Capture the cell that displays the provided text and extract its (x, y) central coordinate. 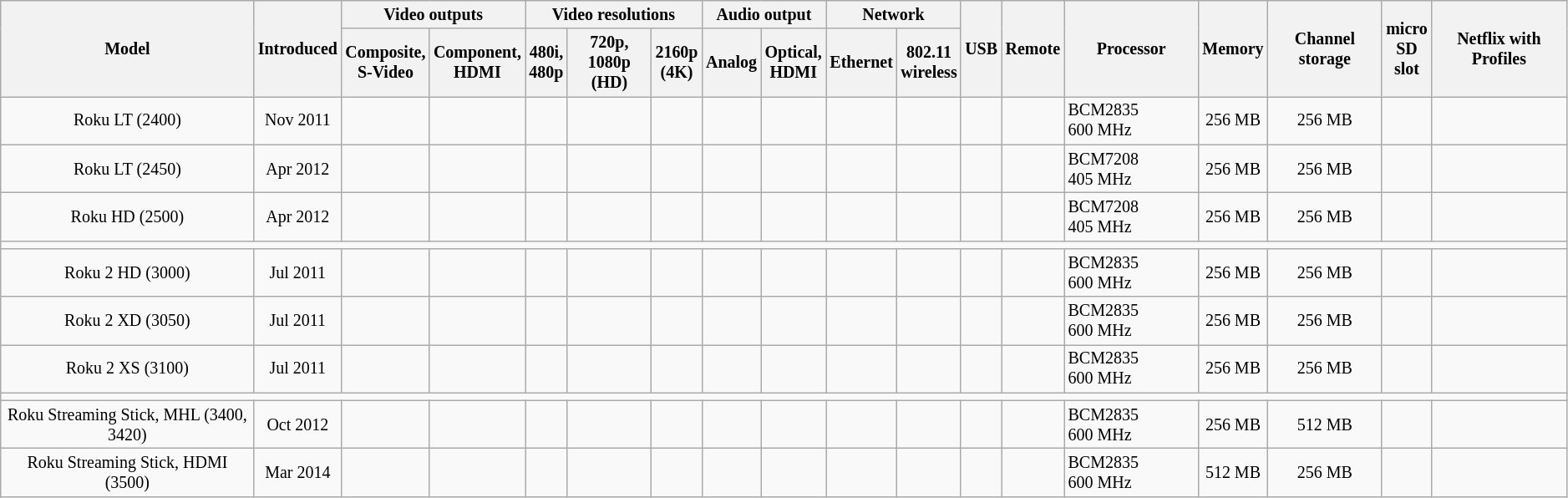
Oct 2012 (297, 424)
Nov 2011 (297, 120)
Roku Streaming Stick, HDMI (3500) (127, 473)
Audio output (764, 15)
Model (127, 48)
Remote (1033, 48)
micro SD slot (1407, 48)
Roku Streaming Stick, MHL (3400, 3420) (127, 424)
Roku LT (2450) (127, 169)
Video outputs (434, 15)
Netflix with Profiles (1499, 48)
Composite,S-Video (386, 64)
Memory (1233, 48)
Channel storage (1325, 48)
480i,480p (546, 64)
Roku 2 XD (3050) (127, 321)
Roku HD (2500) (127, 217)
Roku LT (2400) (127, 120)
Roku 2 HD (3000) (127, 272)
Component,HDMI (477, 64)
Mar 2014 (297, 473)
Ethernet (862, 64)
Optical,HDMI (794, 64)
Introduced (297, 48)
Roku 2 XS (3100) (127, 369)
720p,1080p (HD) (609, 64)
Network (894, 15)
Processor (1131, 48)
Analog (732, 64)
USB (981, 48)
802.11wireless (929, 64)
2160p(4K) (677, 64)
Video resolutions (614, 15)
